Return the (X, Y) coordinate for the center point of the cell that contains the specified text.  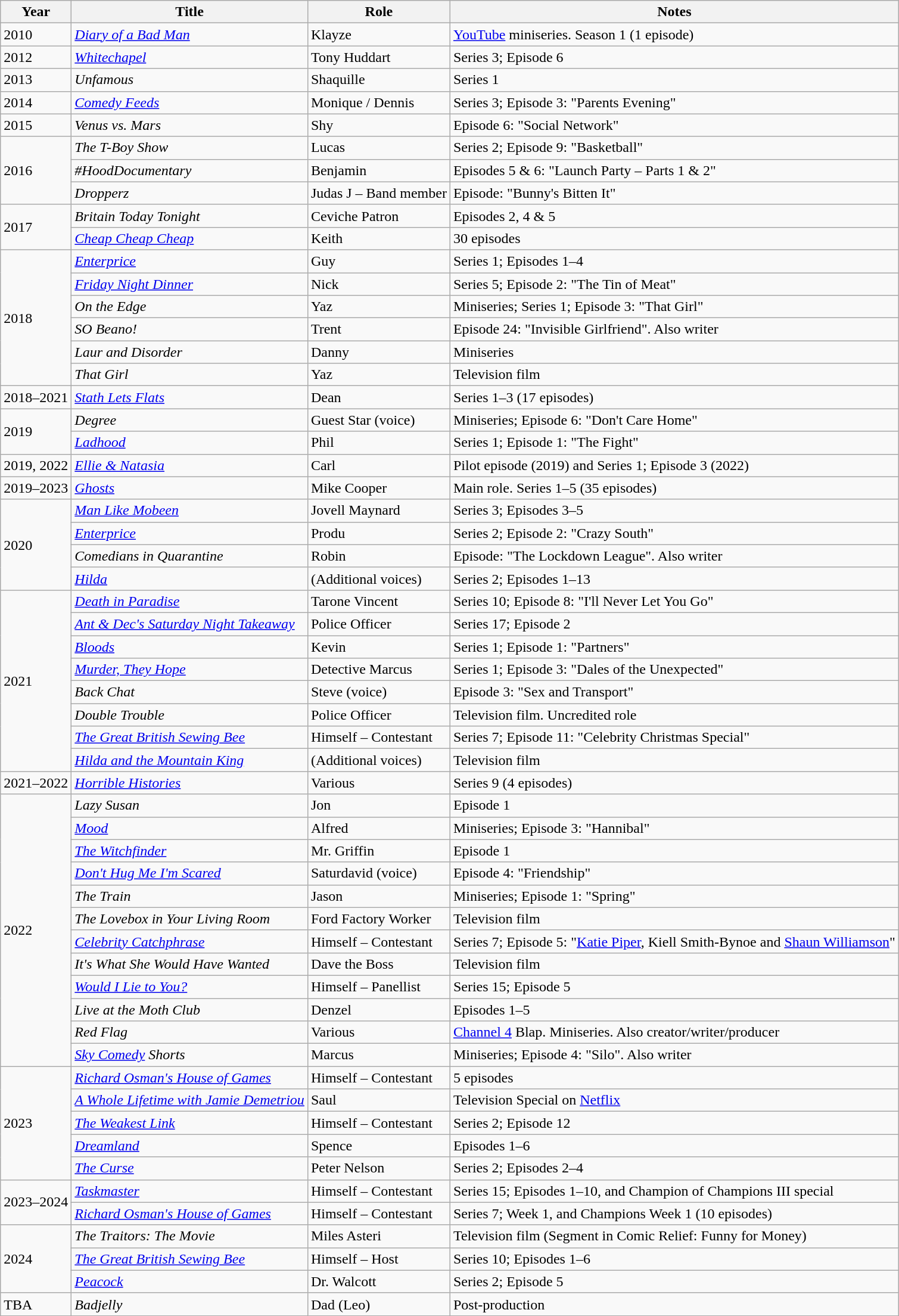
#HoodDocumentary (189, 170)
2020 (36, 545)
Whitechapel (189, 57)
Produ (379, 533)
Episode: "The Lockdown League". Also writer (674, 556)
Carl (379, 465)
2017 (36, 227)
2018–2021 (36, 397)
Miniseries; Episode 6: "Don't Care Home" (674, 420)
Series 2; Episode 5 (674, 1281)
Hilda (189, 578)
Britain Today Tonight (189, 216)
Episodes 2, 4 & 5 (674, 216)
Keith (379, 238)
On the Edge (189, 307)
Peacock (189, 1281)
Danny (379, 352)
Series 10; Episodes 1–6 (674, 1259)
Judas J – Band member (379, 193)
Murder, They Hope (189, 670)
Hilda and the Mountain King (189, 760)
2014 (36, 102)
Dean (379, 397)
30 episodes (674, 238)
Episode: "Bunny's Bitten It" (674, 193)
Dave the Boss (379, 964)
Pilot episode (2019) and Series 1; Episode 3 (2022) (674, 465)
Phil (379, 443)
Episode 4: "Friendship" (674, 873)
Himself – Host (379, 1259)
Dr. Walcott (379, 1281)
2023–2024 (36, 1202)
Jon (379, 805)
Series 3; Episode 3: "Parents Evening" (674, 102)
Sky Comedy Shorts (189, 1055)
Venus vs. Mars (189, 125)
Robin (379, 556)
Series 9 (4 episodes) (674, 783)
Miles Asteri (379, 1236)
Death in Paradise (189, 601)
The Traitors: The Movie (189, 1236)
TBA (36, 1304)
Taskmaster (189, 1191)
Monique / Dennis (379, 102)
Series 1; Episode 3: "Dales of the Unexpected" (674, 670)
Badjelly (189, 1304)
Tony Huddart (379, 57)
Don't Hug Me I'm Scared (189, 873)
Series 10; Episode 8: "I'll Never Let You Go" (674, 601)
Channel 4 Blap. Miniseries. Also creator/writer/producer (674, 1032)
Role (379, 12)
Horrible Histories (189, 783)
Back Chat (189, 692)
Series 15; Episodes 1–10, and Champion of Champions III special (674, 1191)
Live at the Moth Club (189, 1010)
Peter Nelson (379, 1168)
2016 (36, 170)
Series 1; Episode 1: "The Fight" (674, 443)
Episodes 5 & 6: "Launch Party – Parts 1 & 2" (674, 170)
Stath Lets Flats (189, 397)
That Girl (189, 375)
Series 2; Episode 9: "Basketball" (674, 148)
Episode 24: "Invisible Girlfriend". Also writer (674, 329)
The Train (189, 896)
2018 (36, 318)
Series 2; Episode 2: "Crazy South" (674, 533)
Series 3; Episodes 3–5 (674, 511)
The Witchfinder (189, 851)
Laur and Disorder (189, 352)
Miniseries; Series 1; Episode 3: "That Girl" (674, 307)
2013 (36, 80)
2019, 2022 (36, 465)
Unfamous (189, 80)
Episode 6: "Social Network" (674, 125)
Title (189, 12)
2021–2022 (36, 783)
Year (36, 12)
Guy (379, 261)
Series 2; Episodes 1–13 (674, 578)
Episode 3: "Sex and Transport" (674, 692)
Series 2; Episode 12 (674, 1123)
It's What She Would Have Wanted (189, 964)
Celebrity Catchphrase (189, 941)
Series 7; Episode 11: "Celebrity Christmas Special" (674, 738)
Series 2; Episodes 2–4 (674, 1168)
The Weakest Link (189, 1123)
Dreamland (189, 1146)
Red Flag (189, 1032)
Miniseries (674, 352)
Mr. Griffin (379, 851)
Mike Cooper (379, 488)
The Curse (189, 1168)
2024 (36, 1259)
Episodes 1–5 (674, 1010)
Dad (Leo) (379, 1304)
Kevin (379, 646)
Ceviche Patron (379, 216)
Ford Factory Worker (379, 919)
2010 (36, 35)
Miniseries; Episode 1: "Spring" (674, 896)
Series 3; Episode 6 (674, 57)
Marcus (379, 1055)
Series 7; Week 1, and Champions Week 1 (10 episodes) (674, 1214)
Would I Lie to You? (189, 987)
The T-Boy Show (189, 148)
Alfred (379, 828)
Ladhood (189, 443)
2022 (36, 931)
Comedy Feeds (189, 102)
Tarone Vincent (379, 601)
Series 1; Episode 1: "Partners" (674, 646)
Bloods (189, 646)
Double Trouble (189, 715)
Himself – Panellist (379, 987)
SO Beano! (189, 329)
Detective Marcus (379, 670)
Notes (674, 12)
2023 (36, 1123)
Guest Star (voice) (379, 420)
Spence (379, 1146)
2012 (36, 57)
Nick (379, 284)
Jason (379, 896)
Shaquille (379, 80)
5 episodes (674, 1078)
Episodes 1–6 (674, 1146)
Series 7; Episode 5: "Katie Piper, Kiell Smith-Bynoe and Shaun Williamson" (674, 941)
Ellie & Natasia (189, 465)
Trent (379, 329)
Television film (Segment in Comic Relief: Funny for Money) (674, 1236)
Steve (voice) (379, 692)
Jovell Maynard (379, 511)
2019–2023 (36, 488)
Dropperz (189, 193)
Post-production (674, 1304)
Shy (379, 125)
Mood (189, 828)
Klayze (379, 35)
Series 15; Episode 5 (674, 987)
Lazy Susan (189, 805)
2019 (36, 431)
Series 1 (674, 80)
The Lovebox in Your Living Room (189, 919)
Man Like Mobeen (189, 511)
Series 1–3 (17 episodes) (674, 397)
Benjamin (379, 170)
Lucas (379, 148)
2015 (36, 125)
Series 17; Episode 2 (674, 624)
Comedians in Quarantine (189, 556)
Series 1; Episodes 1–4 (674, 261)
Ghosts (189, 488)
Television Special on Netflix (674, 1100)
Denzel (379, 1010)
Degree (189, 420)
Ant & Dec's Saturday Night Takeaway (189, 624)
Friday Night Dinner (189, 284)
Cheap Cheap Cheap (189, 238)
Series 5; Episode 2: "The Tin of Meat" (674, 284)
YouTube miniseries. Season 1 (1 episode) (674, 35)
Miniseries; Episode 4: "Silo". Also writer (674, 1055)
Diary of a Bad Man (189, 35)
Saturdavid (voice) (379, 873)
Miniseries; Episode 3: "Hannibal" (674, 828)
A Whole Lifetime with Jamie Demetriou (189, 1100)
Main role. Series 1–5 (35 episodes) (674, 488)
Saul (379, 1100)
Television film. Uncredited role (674, 715)
2021 (36, 680)
